Detect which cell encompasses the target text, then output its [x, y] center coordinate. 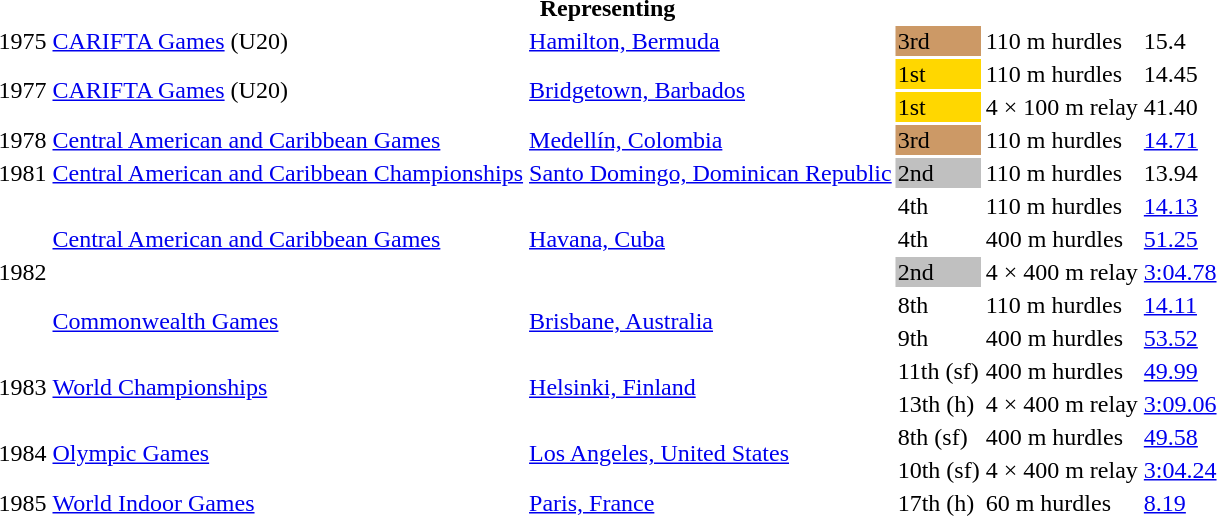
9th [938, 338]
4 × 100 m relay [1062, 107]
Brisbane, Australia [711, 322]
Santo Domingo, Dominican Republic [711, 173]
8th [938, 305]
Medellín, Colombia [711, 140]
Central American and Caribbean Championships [288, 173]
World Championships [288, 388]
Helsinki, Finland [711, 388]
Bridgetown, Barbados [711, 90]
Los Angeles, United States [711, 454]
Hamilton, Bermuda [711, 41]
8th (sf) [938, 437]
13th (h) [938, 404]
11th (sf) [938, 371]
10th (sf) [938, 470]
Olympic Games [288, 454]
Havana, Cuba [711, 239]
Commonwealth Games [288, 322]
